Scan for the cell matching the given text and deliver its (x, y) coordinate at center. 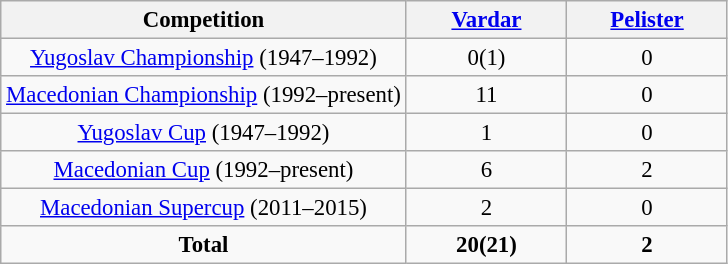
Macedonian Cup (1992–present) (204, 170)
Macedonian Championship (1992–present) (204, 95)
Total (204, 245)
Vardar (486, 20)
0(1) (486, 58)
Pelister (648, 20)
1 (486, 133)
6 (486, 170)
Yugoslav Championship (1947–1992) (204, 58)
20(21) (486, 245)
Macedonian Supercup (2011–2015) (204, 208)
Competition (204, 20)
11 (486, 95)
Yugoslav Cup (1947–1992) (204, 133)
